Scan for the cell matching the given text and deliver its [x, y] coordinate at center. 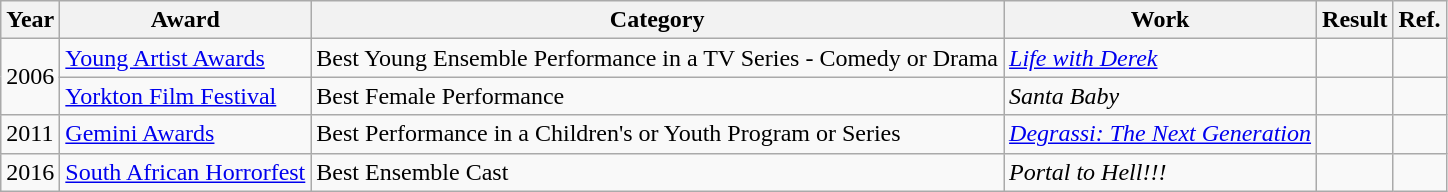
2011 [30, 134]
Year [30, 20]
Gemini Awards [186, 134]
Portal to Hell!!! [1160, 172]
2016 [30, 172]
Degrassi: The Next Generation [1160, 134]
Best Young Ensemble Performance in a TV Series - Comedy or Drama [658, 58]
Yorkton Film Festival [186, 96]
Best Performance in a Children's or Youth Program or Series [658, 134]
Young Artist Awards [186, 58]
2006 [30, 77]
Ref. [1420, 20]
Work [1160, 20]
Best Female Performance [658, 96]
Award [186, 20]
Life with Derek [1160, 58]
Santa Baby [1160, 96]
South African Horrorfest [186, 172]
Category [658, 20]
Result [1355, 20]
Best Ensemble Cast [658, 172]
